Identify which cell holds the provided text, then report its (x, y) central coordinate. 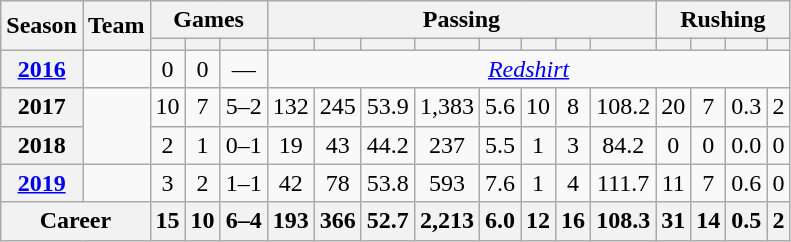
237 (446, 145)
15 (168, 221)
0–1 (244, 145)
53.9 (388, 107)
52.7 (388, 221)
108.2 (624, 107)
1,383 (446, 107)
2,213 (446, 221)
0.5 (746, 221)
14 (708, 221)
0.0 (746, 145)
12 (538, 221)
0.3 (746, 107)
Career (76, 221)
Games (208, 20)
0.6 (746, 183)
7.6 (500, 183)
5.6 (500, 107)
Team (116, 26)
Redshirt (528, 69)
5.5 (500, 145)
6–4 (244, 221)
2019 (42, 183)
366 (338, 221)
6.0 (500, 221)
42 (290, 183)
2017 (42, 107)
16 (574, 221)
78 (338, 183)
8 (574, 107)
Passing (461, 20)
108.3 (624, 221)
593 (446, 183)
44.2 (388, 145)
— (244, 69)
2018 (42, 145)
11 (674, 183)
Season (42, 26)
5–2 (244, 107)
53.8 (388, 183)
111.7 (624, 183)
20 (674, 107)
193 (290, 221)
2016 (42, 69)
4 (574, 183)
Rushing (723, 20)
19 (290, 145)
1–1 (244, 183)
31 (674, 221)
84.2 (624, 145)
43 (338, 145)
132 (290, 107)
245 (338, 107)
